From the cell containing the given text, extract its center point as [x, y] coordinate. 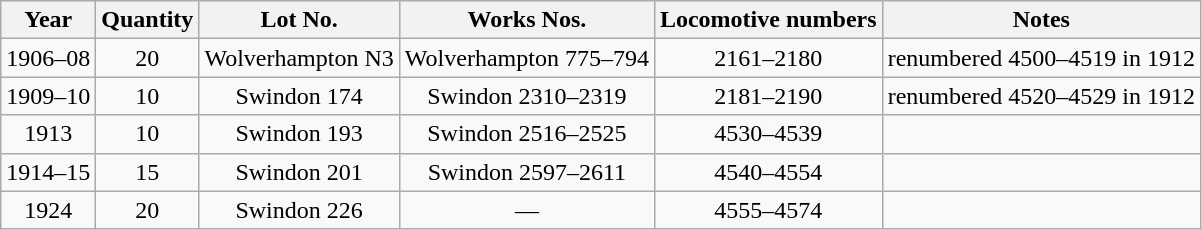
1913 [48, 134]
1906–08 [48, 58]
Swindon 174 [299, 96]
Wolverhampton N3 [299, 58]
4555–4574 [768, 210]
Swindon 2516–2525 [526, 134]
— [526, 210]
1909–10 [48, 96]
4540–4554 [768, 172]
Swindon 201 [299, 172]
Wolverhampton 775–794 [526, 58]
2181–2190 [768, 96]
renumbered 4500–4519 in 1912 [1041, 58]
Works Nos. [526, 20]
Swindon 226 [299, 210]
2161–2180 [768, 58]
Swindon 2597–2611 [526, 172]
Year [48, 20]
1914–15 [48, 172]
renumbered 4520–4529 in 1912 [1041, 96]
Swindon 2310–2319 [526, 96]
4530–4539 [768, 134]
Swindon 193 [299, 134]
1924 [48, 210]
Locomotive numbers [768, 20]
Notes [1041, 20]
Lot No. [299, 20]
Quantity [148, 20]
15 [148, 172]
